Return [x, y] of the center of cell containing provided text 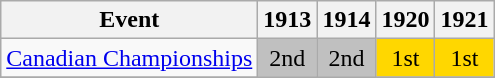
Event [130, 20]
1914 [346, 20]
1920 [406, 20]
Canadian Championships [130, 58]
1913 [288, 20]
1921 [464, 20]
